Return the (x, y) coordinate for the center point of the cell that contains the specified text.  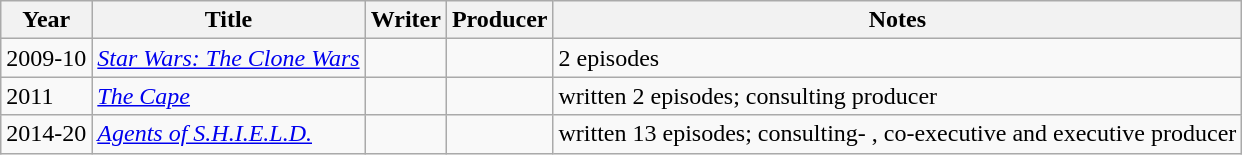
Star Wars: The Clone Wars (228, 58)
2009-10 (46, 58)
2014-20 (46, 134)
Notes (898, 20)
Year (46, 20)
written 13 episodes; consulting- , co-executive and executive producer (898, 134)
Writer (406, 20)
Producer (500, 20)
Title (228, 20)
2 episodes (898, 58)
The Cape (228, 96)
written 2 episodes; consulting producer (898, 96)
Agents of S.H.I.E.L.D. (228, 134)
2011 (46, 96)
